Output the (X, Y) coordinate of the center of the cell containing the given text.  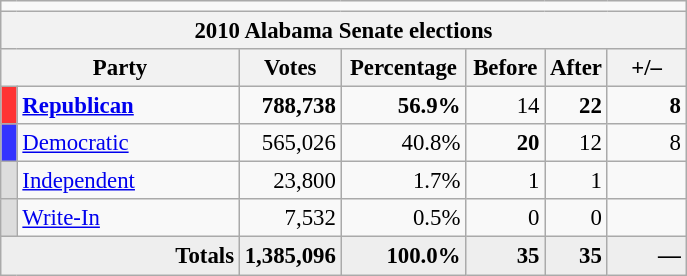
Percentage (404, 68)
Republican (128, 106)
Party (120, 68)
1,385,096 (290, 256)
Independent (128, 181)
565,026 (290, 143)
Write-In (128, 219)
23,800 (290, 181)
40.8% (404, 143)
20 (506, 143)
22 (576, 106)
100.0% (404, 256)
1.7% (404, 181)
7,532 (290, 219)
+/– (646, 68)
0.5% (404, 219)
Votes (290, 68)
56.9% (404, 106)
Democratic (128, 143)
After (576, 68)
12 (576, 143)
— (646, 256)
2010 Alabama Senate elections (344, 31)
Totals (120, 256)
788,738 (290, 106)
14 (506, 106)
Before (506, 68)
